Scan for the cell matching the given text and deliver its [x, y] coordinate at center. 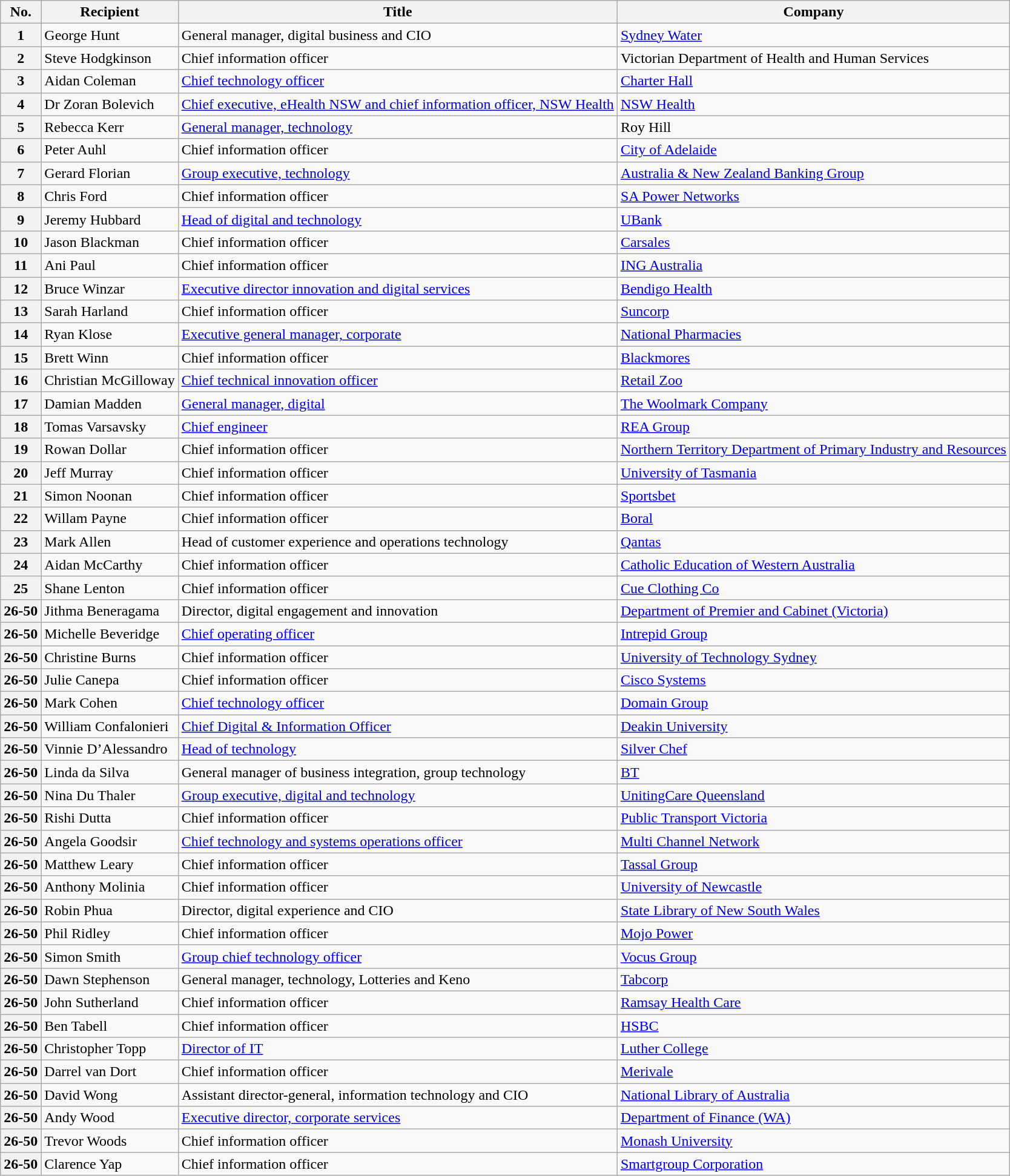
2 [21, 58]
John Sutherland [110, 1002]
Simon Smith [110, 956]
20 [21, 473]
Victorian Department of Health and Human Services [813, 58]
12 [21, 289]
General manager, technology, Lotteries and Keno [397, 979]
Chief Digital & Information Officer [397, 726]
Department of Finance (WA) [813, 1118]
SA Power Networks [813, 196]
Vinnie D’Alessandro [110, 749]
Executive general manager, corporate [397, 335]
Department of Premier and Cabinet (Victoria) [813, 611]
Tassal Group [813, 864]
Linda da Silva [110, 772]
Sportsbet [813, 496]
Director, digital experience and CIO [397, 910]
15 [21, 358]
Rishi Dutta [110, 818]
18 [21, 427]
The Woolmark Company [813, 404]
BT [813, 772]
Title [397, 12]
6 [21, 150]
Anthony Molinia [110, 887]
State Library of New South Wales [813, 910]
Public Transport Victoria [813, 818]
Group executive, technology [397, 173]
Chris Ford [110, 196]
General manager, technology [397, 127]
Blackmores [813, 358]
Ryan Klose [110, 335]
Director of IT [397, 1049]
3 [21, 81]
Luther College [813, 1049]
Cisco Systems [813, 680]
Qantas [813, 542]
Northern Territory Department of Primary Industry and Resources [813, 450]
General manager, digital [397, 404]
Recipient [110, 12]
25 [21, 588]
UBank [813, 219]
Ben Tabell [110, 1026]
General manager, digital business and CIO [397, 35]
19 [21, 450]
William Confalonieri [110, 726]
Bruce Winzar [110, 289]
ING Australia [813, 265]
Peter Auhl [110, 150]
Boral [813, 519]
Chief technical innovation officer [397, 381]
Retail Zoo [813, 381]
University of Newcastle [813, 887]
5 [21, 127]
Executive director innovation and digital services [397, 289]
Julie Canepa [110, 680]
Charter Hall [813, 81]
Smartgroup Corporation [813, 1164]
Rowan Dollar [110, 450]
Vocus Group [813, 956]
General manager of business integration, group technology [397, 772]
Multi Channel Network [813, 841]
Dawn Stephenson [110, 979]
Andy Wood [110, 1118]
Aidan Coleman [110, 81]
Roy Hill [813, 127]
Deakin University [813, 726]
George Hunt [110, 35]
Catholic Education of Western Australia [813, 565]
Chief operating officer [397, 634]
REA Group [813, 427]
Phil Ridley [110, 933]
Damian Madden [110, 404]
Trevor Woods [110, 1141]
Aidan McCarthy [110, 565]
Bendigo Health [813, 289]
David Wong [110, 1095]
Silver Chef [813, 749]
Sydney Water [813, 35]
16 [21, 381]
Group executive, digital and technology [397, 795]
Clarence Yap [110, 1164]
Gerard Florian [110, 173]
Chief executive, eHealth NSW and chief information officer, NSW Health [397, 104]
Merivale [813, 1072]
24 [21, 565]
Christine Burns [110, 657]
Jason Blackman [110, 242]
Head of digital and technology [397, 219]
University of Technology Sydney [813, 657]
National Pharmacies [813, 335]
Mojo Power [813, 933]
Jeff Murray [110, 473]
Suncorp [813, 312]
University of Tasmania [813, 473]
10 [21, 242]
9 [21, 219]
Robin Phua [110, 910]
Monash University [813, 1141]
Christian McGilloway [110, 381]
Mark Allen [110, 542]
Matthew Leary [110, 864]
Willam Payne [110, 519]
Head of technology [397, 749]
Head of customer experience and operations technology [397, 542]
Ani Paul [110, 265]
7 [21, 173]
Tomas Varsavsky [110, 427]
Christopher Topp [110, 1049]
National Library of Australia [813, 1095]
Shane Lenton [110, 588]
Mark Cohen [110, 703]
Tabcorp [813, 979]
HSBC [813, 1026]
Cue Clothing Co [813, 588]
22 [21, 519]
Rebecca Kerr [110, 127]
NSW Health [813, 104]
Company [813, 12]
Brett Winn [110, 358]
Carsales [813, 242]
17 [21, 404]
21 [21, 496]
Dr Zoran Bolevich [110, 104]
23 [21, 542]
14 [21, 335]
Group chief technology officer [397, 956]
Simon Noonan [110, 496]
13 [21, 312]
Jithma Beneragama [110, 611]
Chief technology and systems operations officer [397, 841]
Assistant director-general, information technology and CIO [397, 1095]
Nina Du Thaler [110, 795]
Australia & New Zealand Banking Group [813, 173]
Intrepid Group [813, 634]
11 [21, 265]
Angela Goodsir [110, 841]
UnitingCare Queensland [813, 795]
No. [21, 12]
8 [21, 196]
1 [21, 35]
City of Adelaide [813, 150]
Michelle Beveridge [110, 634]
Domain Group [813, 703]
Sarah Harland [110, 312]
4 [21, 104]
Darrel van Dort [110, 1072]
Director, digital engagement and innovation [397, 611]
Jeremy Hubbard [110, 219]
Chief engineer [397, 427]
Ramsay Health Care [813, 1002]
Steve Hodgkinson [110, 58]
Executive director, corporate services [397, 1118]
